Capture the cell that displays the provided text and extract its [x, y] central coordinate. 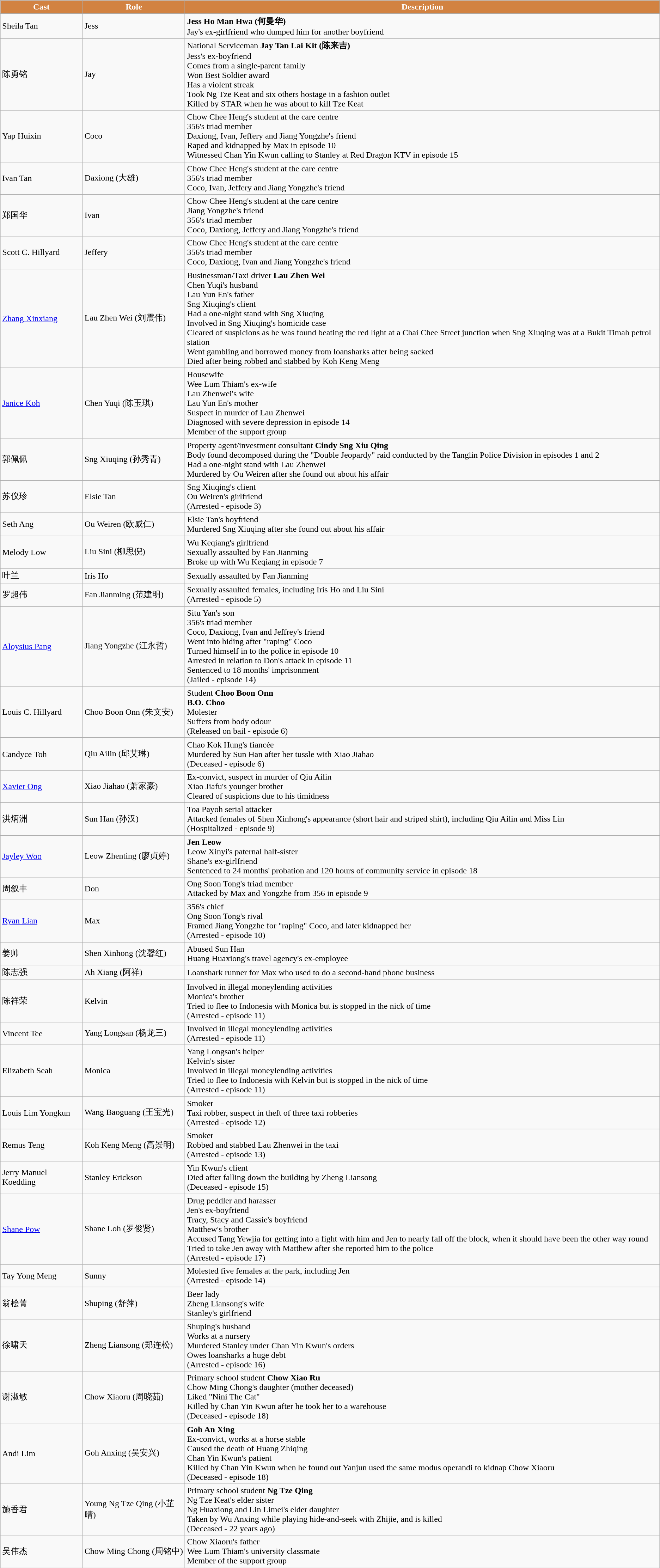
Student Choo Boon Onn B.O. Choo Molester Suffers from body odour (Released on bail - episode 6) [422, 712]
Ex-convict, suspect in murder of Qiu Ailin Xiao Jiafu's younger brother Cleared of suspicions due to his timidness [422, 786]
Candyce Toh [42, 754]
姜帅 [42, 953]
Louis C. Hillyard [42, 712]
陈勇铭 [42, 74]
Wang Baoguang (王宝光) [134, 1113]
Sexually assaulted females, including Iris Ho and Liu Sini (Arrested - episode 5) [422, 594]
Sng Xiuqing (孙秀青) [134, 459]
Seth Ang [42, 524]
Jeffery [134, 252]
Shuping (舒萍) [134, 1304]
Zheng Liansong (郑连松) [134, 1346]
Melody Low [42, 552]
Involved in illegal moneylending activities (Arrested - episode 11) [422, 1033]
Ah Xiang (阿祥) [134, 972]
Kelvin [134, 1001]
Max [134, 921]
Chow Xiaoru (周晓茹) [134, 1397]
Chow Ming Chong (周铭中) [134, 1551]
Elizabeth Seah [42, 1070]
Leow Zhenting (廖贞婷) [134, 856]
Jess [134, 26]
Description [422, 7]
Chow Chee Heng's student at the care centre 356's triad member Coco, Daxiong, Ivan and Jiang Yongzhe's friend [422, 252]
郭佩佩 [42, 459]
Ivan Tan [42, 178]
Coco [134, 136]
Daxiong (大雄) [134, 178]
Jess Ho Man Hwa (何曼华) Jay's ex-girlfriend who dumped him for another boyfriend [422, 26]
Smoker Robbed and stabbed Lau Zhenwei in the taxi (Arrested - episode 13) [422, 1145]
Jen Leow Leow Xinyi's paternal half-sister Shane's ex-girlfriend Sentenced to 24 months' probation and 120 hours of community service in episode 18 [422, 856]
Xiao Jiahao (萧家豪) [134, 786]
Shane Pow [42, 1229]
Ong Soon Tong's triad member Attacked by Max and Yongzhe from 356 in episode 9 [422, 889]
Wu Keqiang's girlfriend Sexually assaulted by Fan Jianming Broke up with Wu Keqiang in episode 7 [422, 552]
Monica [134, 1070]
Beer lady Zheng Liansong's wife Stanley's girlfriend [422, 1304]
Ou Weiren (欧威仁) [134, 524]
Koh Keng Meng (高景明) [134, 1145]
Shane Loh (罗俊贤) [134, 1229]
Lau Zhen Wei (刘震伟) [134, 318]
Elsie Tan's boyfriend Murdered Sng Xiuqing after she found out about his affair [422, 524]
吴伟杰 [42, 1551]
Fan Jianming (范建明) [134, 594]
Iris Ho [134, 576]
Abused Sun Han Huang Huaxiong's travel agency's ex-employee [422, 953]
Andi Lim [42, 1453]
洪炳洲 [42, 819]
徐啸天 [42, 1346]
Shen Xinhong (沈馨红) [134, 953]
Yin Kwun's client Died after falling down the building by Zheng Liansong (Deceased - episode 15) [422, 1178]
Remus Teng [42, 1145]
Chow Xiaoru's father Wee Lum Thiam's university classmate Member of the support group [422, 1551]
陈祥荣 [42, 1001]
Tay Yong Meng [42, 1276]
Role [134, 7]
Aloysius Pang [42, 646]
Louis Lim Yongkun [42, 1113]
Jay [134, 74]
罗超伟 [42, 594]
Smoker Taxi robber, suspect in theft of three taxi robberies (Arrested - episode 12) [422, 1113]
Xavier Ong [42, 786]
Shuping's husband Works at a nursery Murdered Stanley under Chan Yin Kwun's orders Owes loansharks a huge debt (Arrested - episode 16) [422, 1346]
Young Ng Tze Qing (小芷晴) [134, 1509]
Stanley Erickson [134, 1178]
Scott C. Hillyard [42, 252]
Liu Sini (柳思倪) [134, 552]
356's chief Ong Soon Tong's rival Framed Jiang Yongzhe for "raping" Coco, and later kidnapped her (Arrested - episode 10) [422, 921]
Sexually assaulted by Fan Jianming [422, 576]
Chow Chee Heng's student at the care centre 356's triad member Coco, Ivan, Jeffery and Jiang Yongzhe's friend [422, 178]
Jiang Yongzhe (江永哲) [134, 646]
翁桧菁 [42, 1304]
Yang Longsan (杨龙三) [134, 1033]
陈志强 [42, 972]
Ivan [134, 215]
Goh Anxing (吴安兴) [134, 1453]
郑国华 [42, 215]
苏仪珍 [42, 496]
Ryan Lian [42, 921]
Cast [42, 7]
Qiu Ailin (邱艾琳) [134, 754]
Yap Huixin [42, 136]
Loanshark runner for Max who used to do a second-hand phone business [422, 972]
Choo Boon Onn (朱文安) [134, 712]
Sheila Tan [42, 26]
Zhang Xinxiang [42, 318]
Jayley Woo [42, 856]
Sunny [134, 1276]
Elsie Tan [134, 496]
Janice Koh [42, 403]
叶兰 [42, 576]
Chen Yuqi (陈玉琪) [134, 403]
Vincent Tee [42, 1033]
Chow Chee Heng's student at the care centre Jiang Yongzhe's friend 356's triad member Coco, Daxiong, Jeffery and Jiang Yongzhe's friend [422, 215]
Sng Xiuqing's client Ou Weiren's girlfriend (Arrested - episode 3) [422, 496]
Sun Han (孙汉) [134, 819]
Molested five females at the park, including Jen (Arrested - episode 14) [422, 1276]
施香君 [42, 1509]
谢淑敏 [42, 1397]
Don [134, 889]
Chao Kok Hung's fiancée Murdered by Sun Han after her tussle with Xiao Jiahao (Deceased - episode 6) [422, 754]
周叙丰 [42, 889]
Jerry Manuel Koedding [42, 1178]
